Scan for the cell matching the given text and deliver its [x, y] coordinate at center. 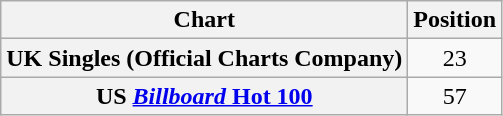
57 [455, 96]
23 [455, 58]
Chart [204, 20]
US Billboard Hot 100 [204, 96]
Position [455, 20]
UK Singles (Official Charts Company) [204, 58]
